Provide the (X, Y) coordinate of the cell's center where the given text is located.  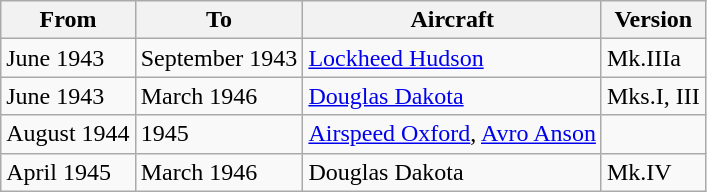
Version (653, 20)
1945 (219, 134)
Mk.IIIa (653, 58)
August 1944 (68, 134)
Mk.IV (653, 172)
Lockheed Hudson (452, 58)
Airspeed Oxford, Avro Anson (452, 134)
To (219, 20)
April 1945 (68, 172)
From (68, 20)
September 1943 (219, 58)
Aircraft (452, 20)
Mks.I, III (653, 96)
